Extract the [x, y] coordinate from the center of the cell holding the provided text.  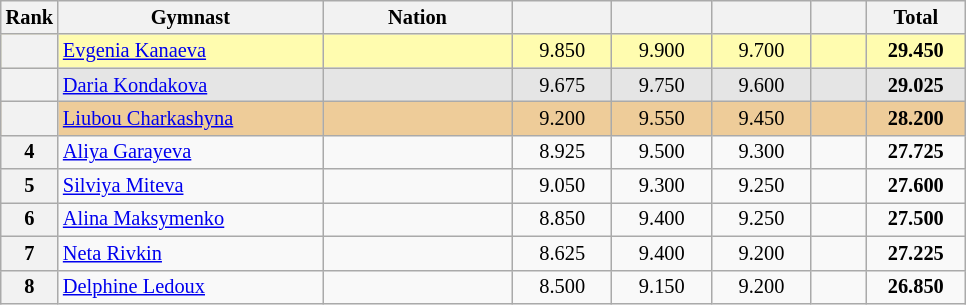
Rank [30, 17]
8.850 [562, 219]
Neta Rivkin [190, 253]
Nation [418, 17]
Total [916, 17]
Liubou Charkashyna [190, 118]
27.500 [916, 219]
29.450 [916, 51]
Evgenia Kanaeva [190, 51]
9.150 [662, 287]
9.900 [662, 51]
Delphine Ledoux [190, 287]
9.600 [762, 85]
27.225 [916, 253]
Aliya Garayeva [190, 152]
9.450 [762, 118]
26.850 [916, 287]
8 [30, 287]
4 [30, 152]
8.500 [562, 287]
27.725 [916, 152]
Alina Maksymenko [190, 219]
9.750 [662, 85]
9.850 [562, 51]
8.625 [562, 253]
9.550 [662, 118]
28.200 [916, 118]
29.025 [916, 85]
9.500 [662, 152]
9.675 [562, 85]
7 [30, 253]
8.925 [562, 152]
9.700 [762, 51]
9.050 [562, 186]
6 [30, 219]
Daria Kondakova [190, 85]
5 [30, 186]
27.600 [916, 186]
Gymnast [190, 17]
Silviya Miteva [190, 186]
